Extract the (x, y) coordinate from the center of the cell holding the provided text.  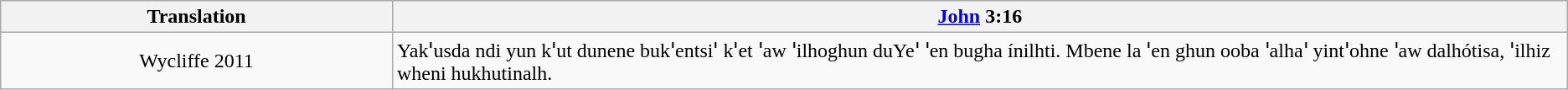
Wycliffe 2011 (197, 61)
Translation (197, 17)
John 3:16 (980, 17)
